Scan for the cell matching the given text and deliver its [x, y] coordinate at center. 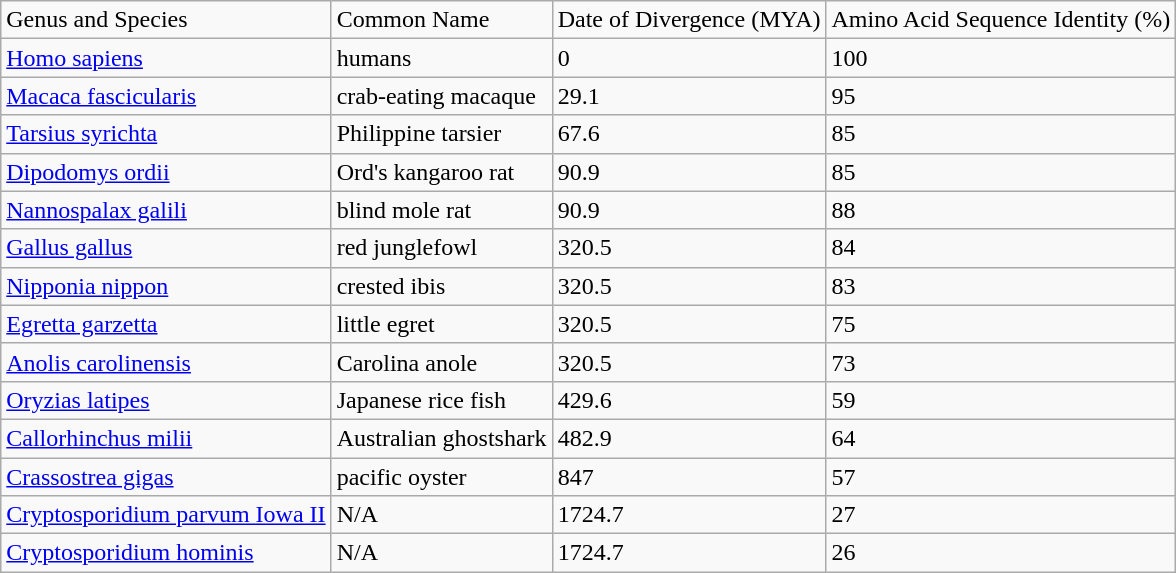
29.1 [689, 96]
blind mole rat [442, 210]
Egretta garzetta [166, 324]
429.6 [689, 400]
pacific oyster [442, 477]
Nipponia nippon [166, 286]
humans [442, 58]
crested ibis [442, 286]
Carolina anole [442, 362]
Ord's kangaroo rat [442, 172]
95 [1001, 96]
Oryzias latipes [166, 400]
59 [1001, 400]
Genus and Species [166, 20]
73 [1001, 362]
red junglefowl [442, 248]
Nannospalax galili [166, 210]
Common Name [442, 20]
64 [1001, 438]
Crassostrea gigas [166, 477]
27 [1001, 515]
little egret [442, 324]
847 [689, 477]
Philippine tarsier [442, 134]
Callorhinchus milii [166, 438]
Amino Acid Sequence Identity (%) [1001, 20]
100 [1001, 58]
67.6 [689, 134]
Cryptosporidium parvum Iowa II [166, 515]
Australian ghostshark [442, 438]
Gallus gallus [166, 248]
crab-eating macaque [442, 96]
Japanese rice fish [442, 400]
482.9 [689, 438]
Tarsius syrichta [166, 134]
75 [1001, 324]
Anolis carolinensis [166, 362]
Date of Divergence (MYA) [689, 20]
83 [1001, 286]
84 [1001, 248]
Cryptosporidium hominis [166, 553]
Homo sapiens [166, 58]
26 [1001, 553]
Macaca fascicularis [166, 96]
57 [1001, 477]
88 [1001, 210]
0 [689, 58]
Dipodomys ordii [166, 172]
